Return the [x, y] coordinate for the center point of the cell that contains the specified text.  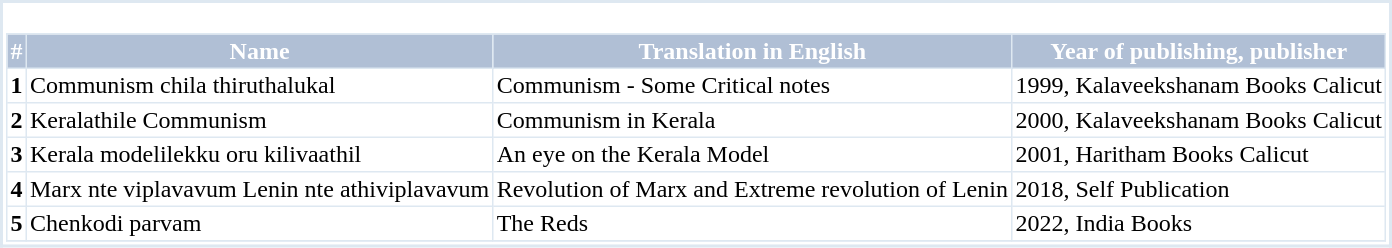
Year of publishing, publisher [1199, 51]
An eye on the Kerala Model [752, 154]
1999, Kalaveekshanam Books Calicut [1199, 85]
Communism - Some Critical notes [752, 85]
Communism chila thiruthalukal [260, 85]
# [17, 51]
1 [17, 85]
2 [17, 120]
The Reds [752, 223]
4 [17, 189]
Revolution of Marx and Extreme revolution of Lenin [752, 189]
3 [17, 154]
Communism in Kerala [752, 120]
Kerala modelilekku oru kilivaathil [260, 154]
Translation in English [752, 51]
5 [17, 223]
Chenkodi parvam [260, 223]
Marx nte viplavavum Lenin nte athiviplavavum [260, 189]
2000, Kalaveekshanam Books Calicut [1199, 120]
Name [260, 51]
2001, Haritham Books Calicut [1199, 154]
2022, India Books [1199, 223]
Keralathile Communism [260, 120]
2018, Self Publication [1199, 189]
